For the text-containing cell, return its midpoint in (X, Y) coordinate format. 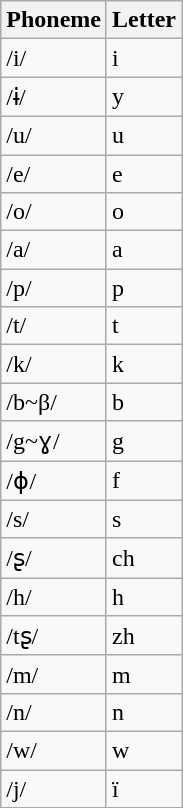
/b~β/ (54, 402)
/h/ (54, 597)
Phoneme (54, 20)
y (144, 97)
/j/ (54, 789)
/n/ (54, 712)
/t/ (54, 326)
/m/ (54, 674)
o (144, 212)
/i/ (54, 58)
n (144, 712)
/ɸ/ (54, 480)
p (144, 288)
h (144, 597)
w (144, 750)
/ʂ/ (54, 558)
ch (144, 558)
/g~ɣ/ (54, 441)
f (144, 480)
/w/ (54, 750)
t (144, 326)
a (144, 250)
/s/ (54, 519)
/tʂ/ (54, 636)
b (144, 402)
m (144, 674)
/p/ (54, 288)
/ɨ/ (54, 97)
s (144, 519)
ï (144, 789)
/a/ (54, 250)
i (144, 58)
k (144, 364)
Letter (144, 20)
/o/ (54, 212)
g (144, 441)
/e/ (54, 173)
/u/ (54, 135)
/k/ (54, 364)
zh (144, 636)
u (144, 135)
e (144, 173)
